Detect which cell encompasses the target text, then output its (X, Y) center coordinate. 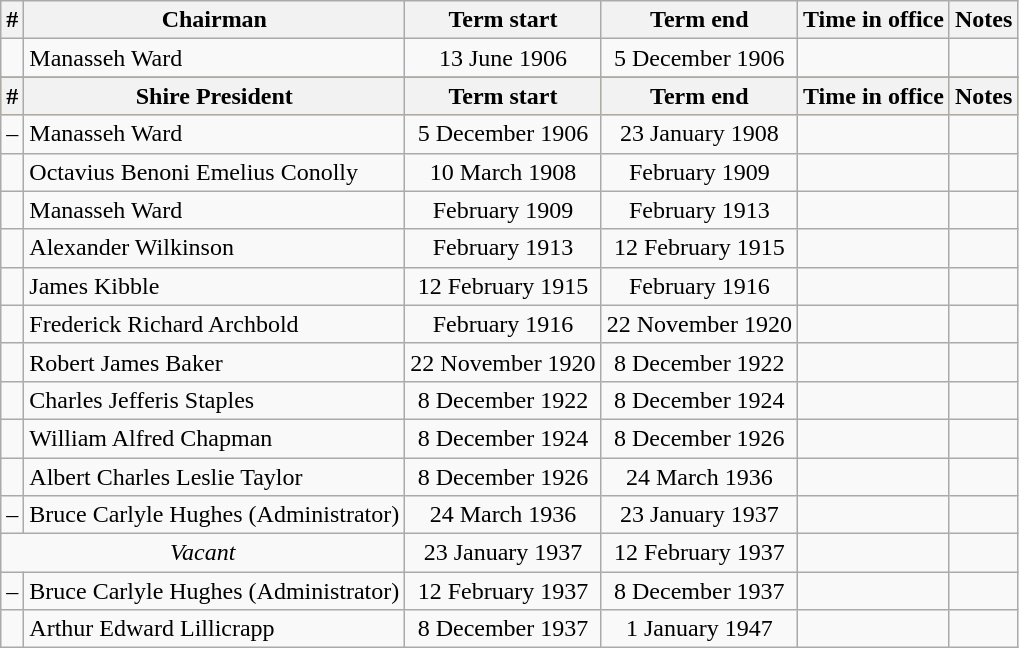
Frederick Richard Archbold (214, 324)
23 January 1908 (699, 134)
Chairman (214, 20)
Octavius Benoni Emelius Conolly (214, 172)
James Kibble (214, 286)
Alexander Wilkinson (214, 248)
Arthur Edward Lillicrapp (214, 629)
13 June 1906 (503, 58)
Robert James Baker (214, 362)
Charles Jefferis Staples (214, 400)
Shire President (214, 96)
William Alfred Chapman (214, 438)
Albert Charles Leslie Taylor (214, 477)
1 January 1947 (699, 629)
Vacant (203, 553)
10 March 1908 (503, 172)
